Determine the [x, y] coordinate at the center of the cell enclosing the given text.  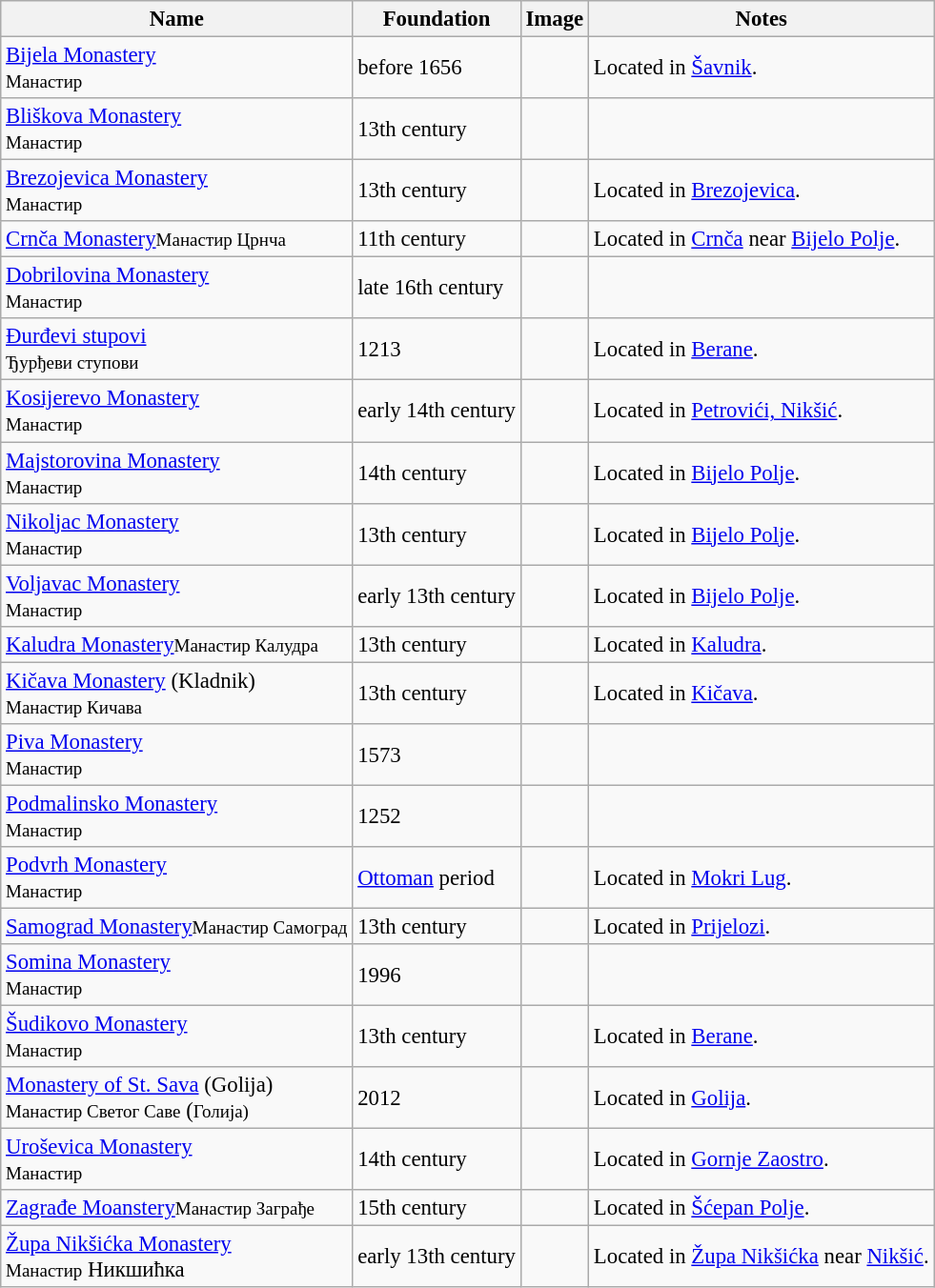
Located in Petrovići, Nikšić. [762, 412]
Located in Prijelozi. [762, 926]
Piva MonasteryМанастир [177, 755]
Located in Gornje Zaostro. [762, 1160]
Located in Kičava. [762, 694]
early 14th century [437, 412]
Image [555, 19]
Župa Nikšićka MonasteryМанастир Никшићка [177, 1258]
Uroševica MonasteryМанастир [177, 1160]
Name [177, 19]
before 1656 [437, 69]
Šudikovo MonasteryМанастир [177, 1036]
Podmalinsko MonasteryМанастир [177, 815]
11th century [437, 239]
Located in Brezojevica. [762, 191]
Ottoman period [437, 878]
1252 [437, 815]
Foundation [437, 19]
Majstorovina MonasteryМанастир [177, 473]
1213 [437, 349]
Bliškova MonasteryМанастир [177, 130]
Kosijerevo MonasteryМанастир [177, 412]
Located in Župa Nikšićka near Nikšić. [762, 1258]
Located in Golija. [762, 1097]
Located in Šćepan Polje. [762, 1208]
Somina MonasteryМанастир [177, 976]
Located in Šavnik. [762, 69]
Zagrađe MoansteryМанастир Заграђе [177, 1208]
Located in Crnča near Bijelo Polje. [762, 239]
Located in Mokri Lug. [762, 878]
Crnča MonasteryМанастир Црнча [177, 239]
Kičava Monastery (Kladnik)Манастир Кичава [177, 694]
Located in Kaludra. [762, 644]
Voljavac MonasteryМанастир [177, 596]
Notes [762, 19]
Đurđevi stupoviЂурђеви ступови [177, 349]
Brezojevica MonasteryМанастир [177, 191]
Kaludra MonasteryМанастир Калудра [177, 644]
Monastery of St. Sava (Golija)Манастир Светог Саве (Голија) [177, 1097]
Samograd MonasteryМанастир Самоград [177, 926]
1996 [437, 976]
late 16th century [437, 288]
Nikoljac MonasteryМанастир [177, 533]
Dobrilovina MonasteryМанастир [177, 288]
2012 [437, 1097]
Podvrh MonasteryМанастир [177, 878]
1573 [437, 755]
Bijela MonasteryМанастир [177, 69]
15th century [437, 1208]
